Locate the cell with the specified text and output its [x, y] center coordinate. 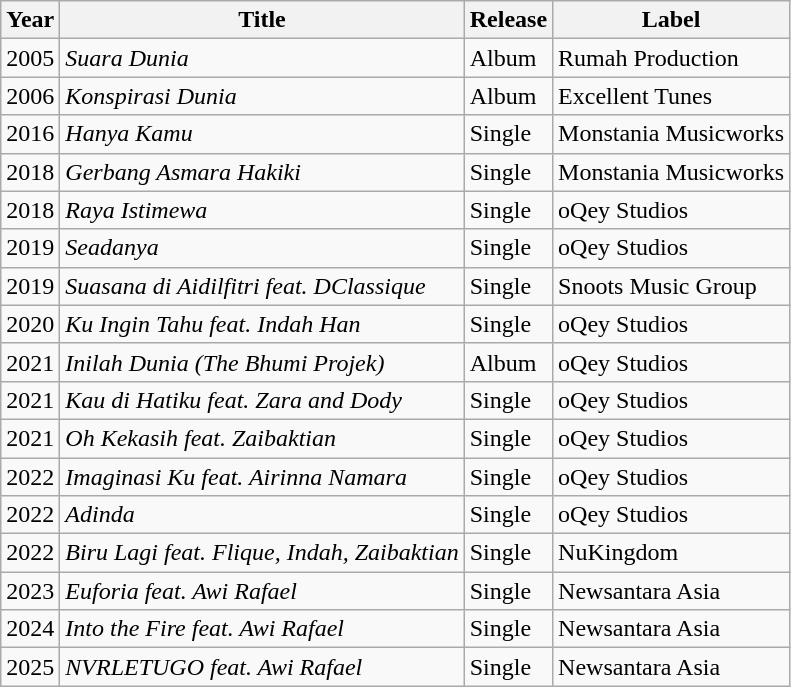
Oh Kekasih feat. Zaibaktian [262, 438]
Euforia feat. Awi Rafael [262, 591]
Gerbang Asmara Hakiki [262, 172]
2016 [30, 134]
2023 [30, 591]
2006 [30, 96]
Label [672, 20]
Konspirasi Dunia [262, 96]
Hanya Kamu [262, 134]
Kau di Hatiku feat. Zara and Dody [262, 400]
2020 [30, 324]
Ku Ingin Tahu feat. Indah Han [262, 324]
2025 [30, 667]
Biru Lagi feat. Flique, Indah, Zaibaktian [262, 553]
Year [30, 20]
Imaginasi Ku feat. Airinna Namara [262, 477]
Release [508, 20]
Excellent Tunes [672, 96]
Raya Istimewa [262, 210]
2005 [30, 58]
Suasana di Aidilfitri feat. DClassique [262, 286]
Title [262, 20]
Rumah Production [672, 58]
Seadanya [262, 248]
Suara Dunia [262, 58]
Snoots Music Group [672, 286]
2024 [30, 629]
NuKingdom [672, 553]
Adinda [262, 515]
Inilah Dunia (The Bhumi Projek) [262, 362]
NVRLETUGO feat. Awi Rafael [262, 667]
Into the Fire feat. Awi Rafael [262, 629]
